Determine the [X, Y] coordinate at the center of the cell enclosing the given text.  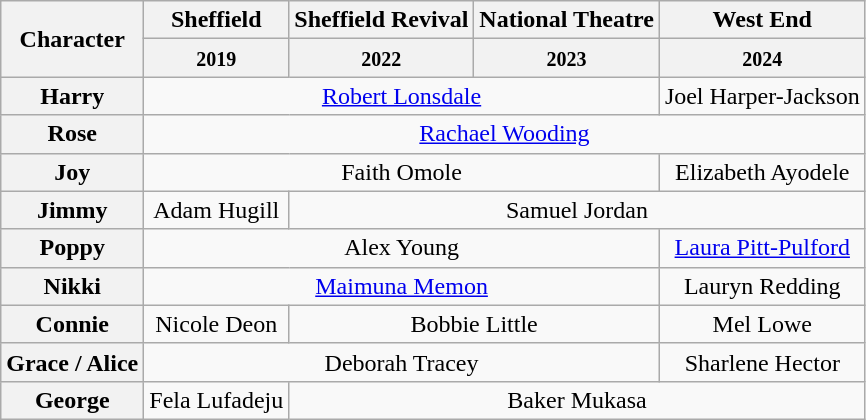
West End [762, 20]
Joel Harper-Jackson [762, 96]
Robert Lonsdale [402, 96]
George [72, 400]
Fela Lufadeju [216, 400]
Samuel Jordan [577, 210]
Nikki [72, 286]
Poppy [72, 248]
Joy [72, 172]
Lauryn Redding [762, 286]
Adam Hugill [216, 210]
National Theatre [567, 20]
Faith Omole [402, 172]
Rose [72, 134]
2019 [216, 58]
Mel Lowe [762, 324]
Sheffield Revival [382, 20]
Sheffield [216, 20]
Character [72, 39]
Baker Mukasa [577, 400]
Harry [72, 96]
Connie [72, 324]
2024 [762, 58]
Grace / Alice [72, 362]
Rachael Wooding [504, 134]
Bobbie Little [474, 324]
Laura Pitt-Pulford [762, 248]
2022 [382, 58]
Nicole Deon [216, 324]
Alex Young [402, 248]
Deborah Tracey [402, 362]
Sharlene Hector [762, 362]
Maimuna Memon [402, 286]
Jimmy [72, 210]
Elizabeth Ayodele [762, 172]
2023 [567, 58]
